Extract the (X, Y) coordinate from the center of the cell holding the provided text.  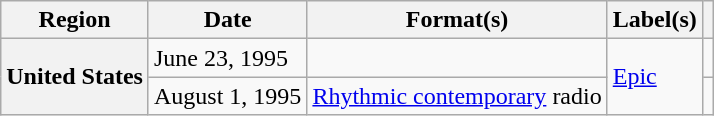
Date (227, 20)
Region (75, 20)
United States (75, 77)
Epic (654, 77)
Label(s) (654, 20)
August 1, 1995 (227, 96)
June 23, 1995 (227, 58)
Rhythmic contemporary radio (457, 96)
Format(s) (457, 20)
